Locate the cell with the specified text and output its [x, y] center coordinate. 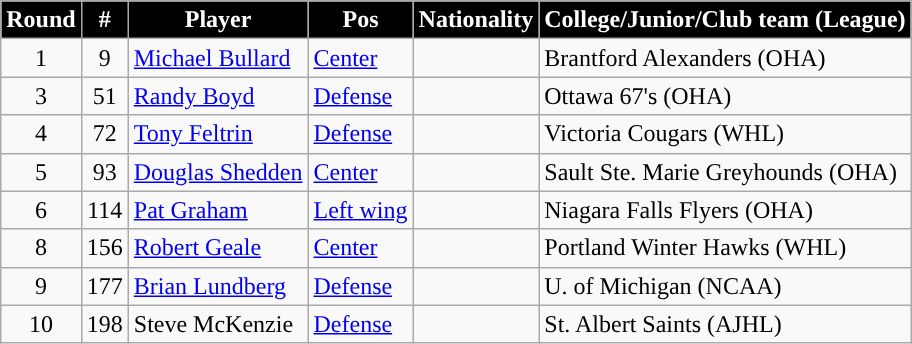
Ottawa 67's (OHA) [725, 96]
177 [104, 286]
Pos [360, 20]
Victoria Cougars (WHL) [725, 134]
Douglas Shedden [218, 172]
Portland Winter Hawks (WHL) [725, 248]
Player [218, 20]
3 [41, 96]
College/Junior/Club team (League) [725, 20]
Round [41, 20]
Michael Bullard [218, 58]
Brian Lundberg [218, 286]
156 [104, 248]
Pat Graham [218, 210]
72 [104, 134]
1 [41, 58]
Nationality [476, 20]
4 [41, 134]
5 [41, 172]
114 [104, 210]
Niagara Falls Flyers (OHA) [725, 210]
St. Albert Saints (AJHL) [725, 324]
Randy Boyd [218, 96]
U. of Michigan (NCAA) [725, 286]
Sault Ste. Marie Greyhounds (OHA) [725, 172]
10 [41, 324]
6 [41, 210]
8 [41, 248]
Left wing [360, 210]
Brantford Alexanders (OHA) [725, 58]
51 [104, 96]
198 [104, 324]
# [104, 20]
Steve McKenzie [218, 324]
93 [104, 172]
Tony Feltrin [218, 134]
Robert Geale [218, 248]
